From the cell containing the given text, extract its center point as (x, y) coordinate. 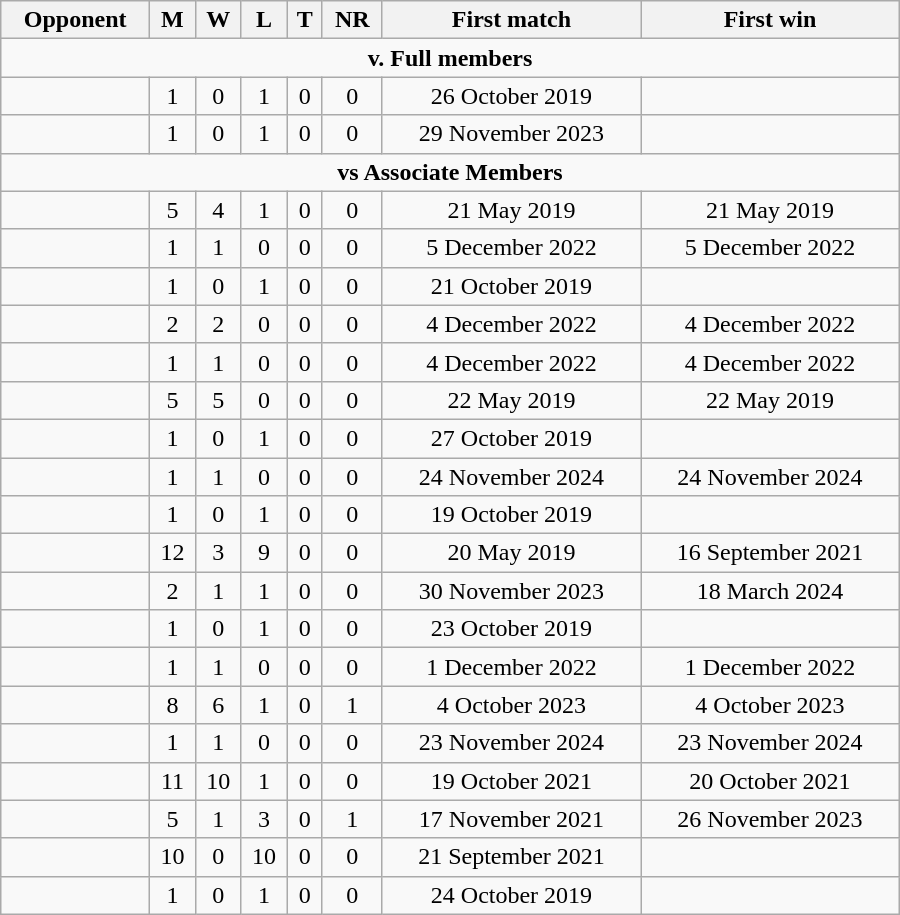
30 November 2023 (511, 591)
8 (173, 705)
21 October 2019 (511, 286)
L (264, 20)
First match (511, 20)
11 (173, 781)
21 September 2021 (511, 857)
27 October 2019 (511, 438)
vs Associate Members (450, 172)
19 October 2019 (511, 515)
T (304, 20)
16 September 2021 (770, 553)
12 (173, 553)
20 October 2021 (770, 781)
M (173, 20)
24 October 2019 (511, 895)
29 November 2023 (511, 134)
First win (770, 20)
17 November 2021 (511, 819)
NR (352, 20)
9 (264, 553)
26 October 2019 (511, 96)
v. Full members (450, 58)
19 October 2021 (511, 781)
20 May 2019 (511, 553)
4 (218, 210)
26 November 2023 (770, 819)
6 (218, 705)
Opponent (76, 20)
W (218, 20)
23 October 2019 (511, 629)
18 March 2024 (770, 591)
